Output the [X, Y] coordinate of the center of the cell containing the given text.  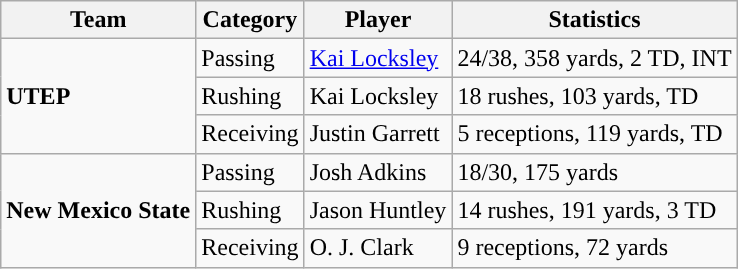
Justin Garrett [378, 134]
24/38, 358 yards, 2 TD, INT [594, 58]
Josh Adkins [378, 172]
New Mexico State [98, 210]
Statistics [594, 20]
O. J. Clark [378, 248]
Category [250, 20]
Jason Huntley [378, 210]
UTEP [98, 96]
18 rushes, 103 yards, TD [594, 96]
Player [378, 20]
18/30, 175 yards [594, 172]
14 rushes, 191 yards, 3 TD [594, 210]
Team [98, 20]
5 receptions, 119 yards, TD [594, 134]
9 receptions, 72 yards [594, 248]
